Detect which cell encompasses the target text, then output its (x, y) center coordinate. 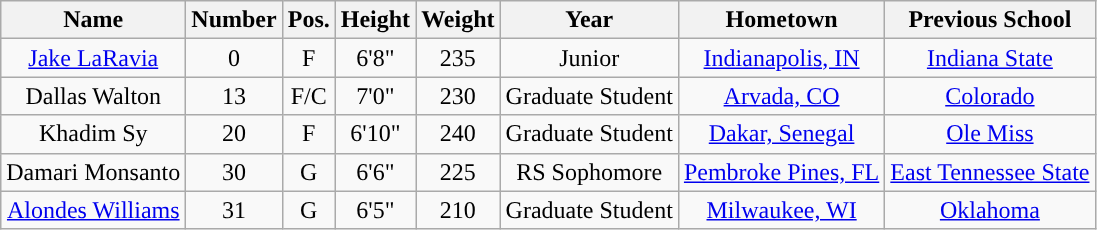
Oklahoma (990, 210)
30 (234, 172)
6'5" (375, 210)
Dallas Walton (94, 96)
Previous School (990, 20)
Indiana State (990, 58)
Damari Monsanto (94, 172)
Ole Miss (990, 134)
Height (375, 20)
235 (458, 58)
Name (94, 20)
0 (234, 58)
Arvada, CO (781, 96)
20 (234, 134)
Pembroke Pines, FL (781, 172)
240 (458, 134)
Number (234, 20)
Milwaukee, WI (781, 210)
Dakar, Senegal (781, 134)
F/C (308, 96)
6'6" (375, 172)
East Tennessee State (990, 172)
Alondes Williams (94, 210)
Hometown (781, 20)
7'0" (375, 96)
225 (458, 172)
RS Sophomore (589, 172)
13 (234, 96)
31 (234, 210)
Jake LaRavia (94, 58)
210 (458, 210)
Junior (589, 58)
Weight (458, 20)
6'10" (375, 134)
Year (589, 20)
Colorado (990, 96)
230 (458, 96)
6'8" (375, 58)
Pos. (308, 20)
Indianapolis, IN (781, 58)
Khadim Sy (94, 134)
